Output the [x, y] coordinate of the center of the cell containing the given text.  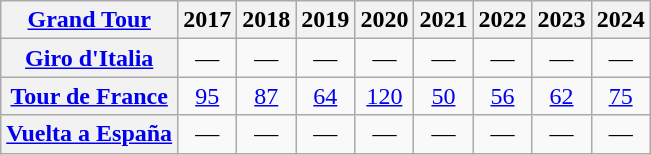
Giro d'Italia [90, 58]
2019 [326, 20]
Tour de France [90, 96]
2022 [502, 20]
2018 [266, 20]
2017 [208, 20]
2020 [384, 20]
95 [208, 96]
120 [384, 96]
56 [502, 96]
2021 [444, 20]
50 [444, 96]
87 [266, 96]
2024 [620, 20]
64 [326, 96]
2023 [562, 20]
62 [562, 96]
Grand Tour [90, 20]
Vuelta a España [90, 134]
75 [620, 96]
